Locate the cell with the specified text and output its [X, Y] center coordinate. 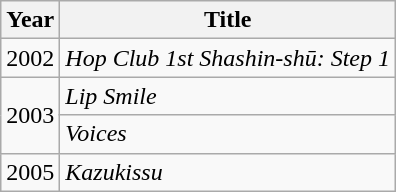
Hop Club 1st Shashin-shū: Step 1 [228, 58]
Year [30, 20]
Kazukissu [228, 172]
Lip Smile [228, 96]
Voices [228, 134]
2002 [30, 58]
2003 [30, 115]
Title [228, 20]
2005 [30, 172]
